Return the [X, Y] coordinate for the center point of the cell that contains the specified text.  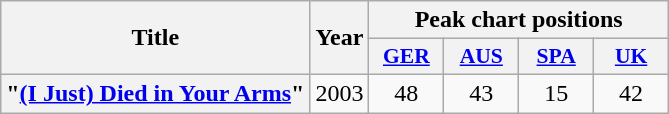
SPA [556, 57]
Year [340, 38]
GER [406, 57]
"(I Just) Died in Your Arms" [156, 93]
UK [632, 57]
42 [632, 93]
Title [156, 38]
48 [406, 93]
15 [556, 93]
AUS [482, 57]
2003 [340, 93]
Peak chart positions [519, 20]
43 [482, 93]
